For the text-containing cell, return its midpoint in [X, Y] coordinate format. 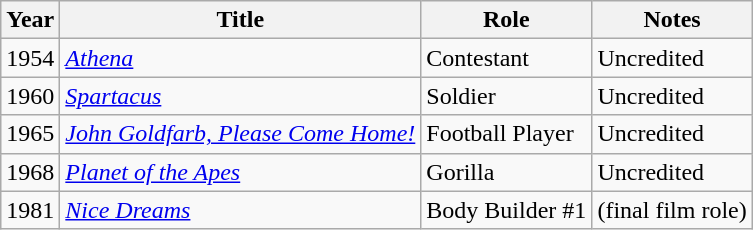
Gorilla [506, 172]
Athena [240, 58]
Year [30, 20]
Title [240, 20]
Soldier [506, 96]
Football Player [506, 134]
(final film role) [672, 210]
Role [506, 20]
1954 [30, 58]
Nice Dreams [240, 210]
Body Builder #1 [506, 210]
Planet of the Apes [240, 172]
Notes [672, 20]
Spartacus [240, 96]
1960 [30, 96]
1965 [30, 134]
1981 [30, 210]
John Goldfarb, Please Come Home! [240, 134]
Contestant [506, 58]
1968 [30, 172]
